Identify which cell holds the provided text, then report its (X, Y) central coordinate. 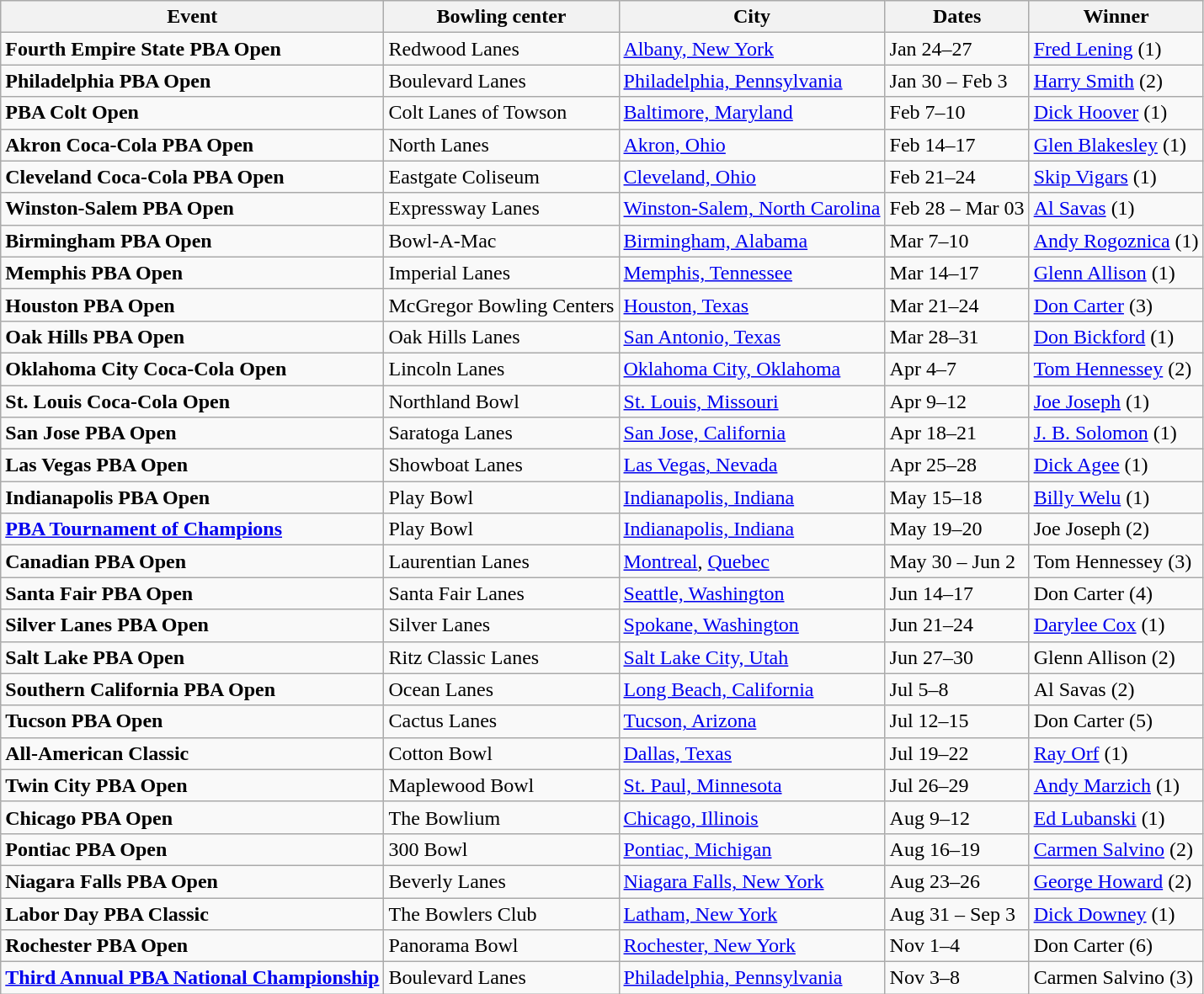
Tucson PBA Open (192, 721)
City (752, 17)
Twin City PBA Open (192, 785)
Montreal, Quebec (752, 561)
Spokane, Washington (752, 625)
Jun 21–24 (956, 625)
Jun 27–30 (956, 657)
Chicago, Illinois (752, 817)
Andy Rogoznica (1) (1116, 241)
Akron, Ohio (752, 145)
Las Vegas PBA Open (192, 465)
Fred Lening (1) (1116, 49)
San Jose PBA Open (192, 433)
Labor Day PBA Classic (192, 913)
Oklahoma City, Oklahoma (752, 369)
Albany, New York (752, 49)
Jan 24–27 (956, 49)
Southern California PBA Open (192, 689)
Don Carter (6) (1116, 946)
Glen Blakesley (1) (1116, 145)
Joe Joseph (1) (1116, 401)
Feb 14–17 (956, 145)
San Jose, California (752, 433)
Skip Vigars (1) (1116, 177)
Oklahoma City Coca-Cola Open (192, 369)
Bowling center (502, 17)
The Bowlium (502, 817)
Mar 14–17 (956, 273)
Bowl-A-Mac (502, 241)
George Howard (2) (1116, 881)
Oak Hills Lanes (502, 337)
McGregor Bowling Centers (502, 305)
Houston, Texas (752, 305)
The Bowlers Club (502, 913)
Long Beach, California (752, 689)
Tucson, Arizona (752, 721)
St. Louis Coca-Cola Open (192, 401)
Apr 18–21 (956, 433)
Jul 19–22 (956, 753)
Chicago PBA Open (192, 817)
San Antonio, Texas (752, 337)
North Lanes (502, 145)
Akron Coca-Cola PBA Open (192, 145)
Philadelphia PBA Open (192, 81)
Santa Fair Lanes (502, 593)
Third Annual PBA National Championship (192, 978)
Don Carter (3) (1116, 305)
Feb 7–10 (956, 113)
Feb 21–24 (956, 177)
Santa Fair PBA Open (192, 593)
300 Bowl (502, 849)
Canadian PBA Open (192, 561)
Nov 1–4 (956, 946)
Ritz Classic Lanes (502, 657)
Don Carter (5) (1116, 721)
Birmingham, Alabama (752, 241)
Salt Lake PBA Open (192, 657)
Tom Hennessey (2) (1116, 369)
Rochester, New York (752, 946)
Niagara Falls, New York (752, 881)
Tom Hennessey (3) (1116, 561)
Event (192, 17)
May 30 – Jun 2 (956, 561)
Fourth Empire State PBA Open (192, 49)
Dick Hoover (1) (1116, 113)
Aug 31 – Sep 3 (956, 913)
Cotton Bowl (502, 753)
Al Savas (1) (1116, 209)
Imperial Lanes (502, 273)
J. B. Solomon (1) (1116, 433)
Northland Bowl (502, 401)
Seattle, Washington (752, 593)
Apr 25–28 (956, 465)
Cactus Lanes (502, 721)
Baltimore, Maryland (752, 113)
Latham, New York (752, 913)
Glenn Allison (2) (1116, 657)
Lincoln Lanes (502, 369)
Billy Welu (1) (1116, 497)
Apr 4–7 (956, 369)
Ray Orf (1) (1116, 753)
Aug 23–26 (956, 881)
Pontiac, Michigan (752, 849)
Dick Downey (1) (1116, 913)
Oak Hills PBA Open (192, 337)
Feb 28 – Mar 03 (956, 209)
Joe Joseph (2) (1116, 529)
Beverly Lanes (502, 881)
Birmingham PBA Open (192, 241)
Ocean Lanes (502, 689)
Harry Smith (2) (1116, 81)
Showboat Lanes (502, 465)
Silver Lanes PBA Open (192, 625)
Mar 28–31 (956, 337)
Carmen Salvino (2) (1116, 849)
Las Vegas, Nevada (752, 465)
Maplewood Bowl (502, 785)
Dick Agee (1) (1116, 465)
PBA Colt Open (192, 113)
Winston-Salem PBA Open (192, 209)
Dates (956, 17)
Rochester PBA Open (192, 946)
Colt Lanes of Towson (502, 113)
Jul 26–29 (956, 785)
St. Louis, Missouri (752, 401)
Pontiac PBA Open (192, 849)
Cleveland, Ohio (752, 177)
PBA Tournament of Champions (192, 529)
Darylee Cox (1) (1116, 625)
Aug 16–19 (956, 849)
May 15–18 (956, 497)
Andy Marzich (1) (1116, 785)
Mar 7–10 (956, 241)
Redwood Lanes (502, 49)
Apr 9–12 (956, 401)
Laurentian Lanes (502, 561)
Nov 3–8 (956, 978)
Winner (1116, 17)
Indianapolis PBA Open (192, 497)
Al Savas (2) (1116, 689)
Jan 30 – Feb 3 (956, 81)
May 19–20 (956, 529)
Houston PBA Open (192, 305)
Expressway Lanes (502, 209)
Carmen Salvino (3) (1116, 978)
Mar 21–24 (956, 305)
Jun 14–17 (956, 593)
Don Bickford (1) (1116, 337)
Glenn Allison (1) (1116, 273)
Memphis PBA Open (192, 273)
Aug 9–12 (956, 817)
Eastgate Coliseum (502, 177)
Panorama Bowl (502, 946)
Cleveland Coca-Cola PBA Open (192, 177)
Jul 12–15 (956, 721)
Jul 5–8 (956, 689)
Dallas, Texas (752, 753)
Memphis, Tennessee (752, 273)
St. Paul, Minnesota (752, 785)
Don Carter (4) (1116, 593)
Salt Lake City, Utah (752, 657)
Niagara Falls PBA Open (192, 881)
Ed Lubanski (1) (1116, 817)
Silver Lanes (502, 625)
Winston-Salem, North Carolina (752, 209)
Saratoga Lanes (502, 433)
All-American Classic (192, 753)
